Provide the [X, Y] coordinate of the cell's center where the given text is located.  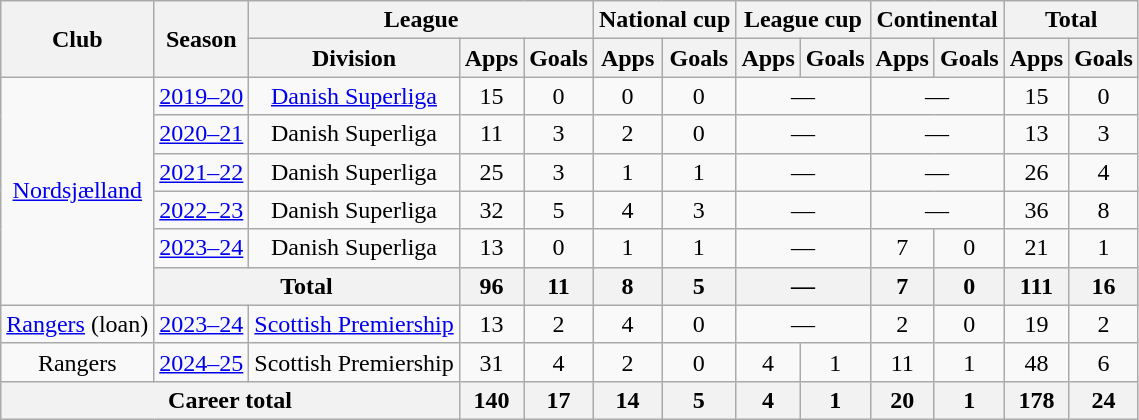
2024–25 [202, 362]
17 [559, 400]
Club [78, 39]
Division [354, 58]
96 [491, 286]
6 [1104, 362]
Nordsjælland [78, 191]
25 [491, 172]
2021–22 [202, 172]
2020–21 [202, 134]
Career total [230, 400]
21 [1036, 248]
2019–20 [202, 96]
League [422, 20]
Season [202, 39]
32 [491, 210]
National cup [664, 20]
26 [1036, 172]
Continental [937, 20]
178 [1036, 400]
League cup [803, 20]
48 [1036, 362]
36 [1036, 210]
111 [1036, 286]
2022–23 [202, 210]
20 [902, 400]
14 [627, 400]
19 [1036, 324]
Rangers (loan) [78, 324]
Rangers [78, 362]
16 [1104, 286]
140 [491, 400]
24 [1104, 400]
31 [491, 362]
